Determine the (x, y) coordinate at the center of the cell enclosing the given text.  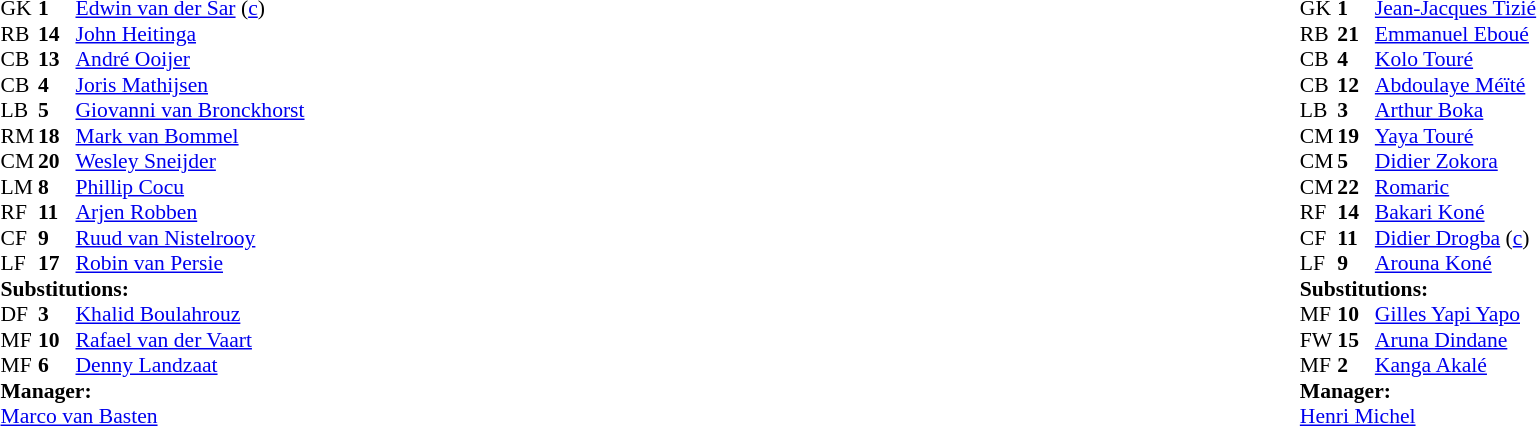
Joris Mathijsen (190, 85)
Didier Drogba (c) (1456, 238)
Kanga Akalé (1456, 365)
Gilles Yapi Yapo (1456, 315)
FW (1319, 340)
Didier Zokora (1456, 161)
DF (19, 315)
Abdoulaye Méïté (1456, 85)
Bakari Koné (1456, 213)
Arjen Robben (190, 213)
8 (57, 187)
15 (1356, 340)
LM (19, 187)
12 (1356, 85)
Phillip Cocu (190, 187)
Giovanni van Bronckhorst (190, 111)
19 (1356, 136)
Wesley Sneijder (190, 161)
Arouna Koné (1456, 263)
Romaric (1456, 187)
Denny Landzaat (190, 365)
John Heitinga (190, 34)
Mark van Bommel (190, 136)
20 (57, 161)
18 (57, 136)
RM (19, 136)
Khalid Boulahrouz (190, 315)
Arthur Boka (1456, 111)
Ruud van Nistelrooy (190, 238)
Kolo Touré (1456, 59)
Robin van Persie (190, 263)
21 (1356, 34)
17 (57, 263)
Emmanuel Eboué (1456, 34)
6 (57, 365)
13 (57, 59)
Rafael van der Vaart (190, 340)
2 (1356, 365)
Yaya Touré (1456, 136)
André Ooijer (190, 59)
Aruna Dindane (1456, 340)
22 (1356, 187)
